From the cell containing the given text, extract its center point as (X, Y) coordinate. 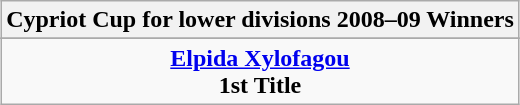
Cypriot Cup for lower divisions 2008–09 Winners (260, 20)
Elpida Xylofagou1st Title (260, 72)
